Identify which cell holds the provided text, then report its [x, y] central coordinate. 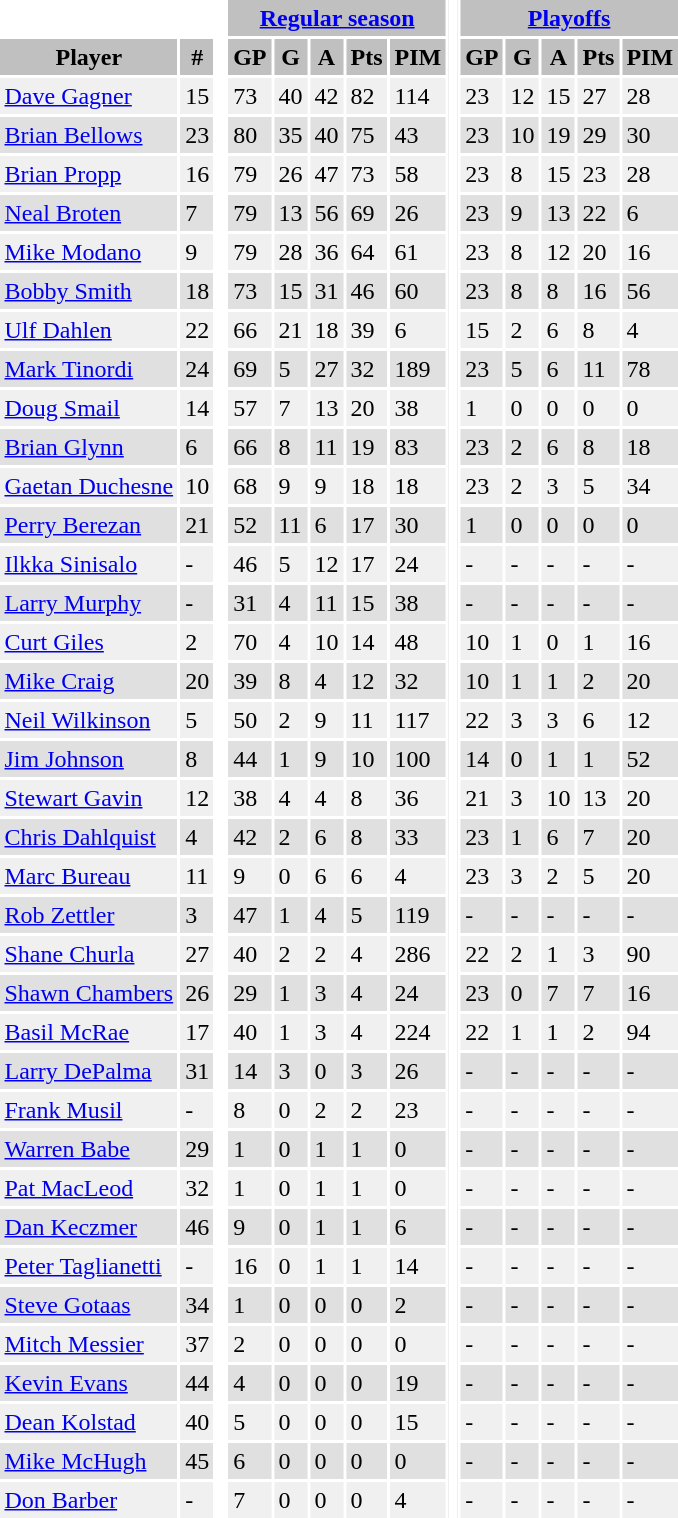
Frank Musil [89, 1110]
75 [366, 135]
Chris Dahlquist [89, 837]
Larry Murphy [89, 603]
70 [250, 642]
Neil Wilkinson [89, 720]
Brian Glynn [89, 447]
Pat MacLeod [89, 1188]
43 [418, 135]
83 [418, 447]
Mike Modano [89, 252]
Brian Bellows [89, 135]
90 [650, 954]
Perry Berezan [89, 525]
33 [418, 837]
189 [418, 369]
Dean Kolstad [89, 1422]
Mike McHugh [89, 1461]
Ulf Dahlen [89, 330]
Dave Gagner [89, 96]
Stewart Gavin [89, 798]
Playoffs [570, 18]
Regular season [338, 18]
Jim Johnson [89, 759]
37 [198, 1344]
# [198, 57]
224 [418, 1032]
Rob Zettler [89, 915]
35 [290, 135]
Shawn Chambers [89, 993]
82 [366, 96]
Player [89, 57]
Warren Babe [89, 1149]
58 [418, 174]
Bobby Smith [89, 291]
64 [366, 252]
Peter Taglianetti [89, 1266]
286 [418, 954]
Basil McRae [89, 1032]
Kevin Evans [89, 1383]
Neal Broten [89, 213]
60 [418, 291]
100 [418, 759]
Gaetan Duchesne [89, 486]
78 [650, 369]
Marc Bureau [89, 876]
Mitch Messier [89, 1344]
57 [250, 408]
Mark Tinordi [89, 369]
Mike Craig [89, 681]
80 [250, 135]
Don Barber [89, 1500]
Larry DePalma [89, 1071]
Ilkka Sinisalo [89, 564]
Dan Keczmer [89, 1227]
Steve Gotaas [89, 1305]
48 [418, 642]
114 [418, 96]
Doug Smail [89, 408]
117 [418, 720]
94 [650, 1032]
Brian Propp [89, 174]
50 [250, 720]
45 [198, 1461]
119 [418, 915]
Curt Giles [89, 642]
61 [418, 252]
68 [250, 486]
Shane Churla [89, 954]
